Locate the cell with the specified text and output its (X, Y) center coordinate. 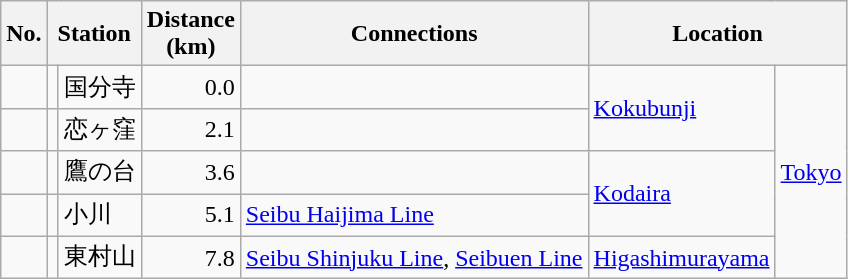
3.6 (190, 172)
Location (718, 34)
Seibu Shinjuku Line, Seibuen Line (414, 258)
Station (94, 34)
7.8 (190, 258)
Higashimurayama (682, 258)
5.1 (190, 216)
小川 (100, 216)
Tokyo (811, 172)
恋ヶ窪 (100, 130)
Distance(km) (190, 34)
Connections (414, 34)
0.0 (190, 88)
Kodaira (682, 194)
No. (24, 34)
Seibu Haijima Line (414, 216)
鷹の台 (100, 172)
Kokubunji (682, 108)
国分寺 (100, 88)
東村山 (100, 258)
2.1 (190, 130)
